Search for the cell housing the specified text and yield its [X, Y] center coordinate. 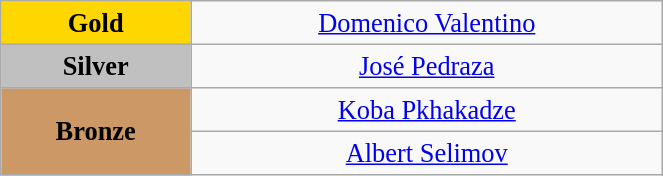
Silver [96, 66]
Koba Pkhakadze [427, 109]
Gold [96, 22]
Domenico Valentino [427, 22]
Bronze [96, 130]
Albert Selimov [427, 153]
José Pedraza [427, 66]
